Determine the (X, Y) coordinate at the center of the cell enclosing the given text.  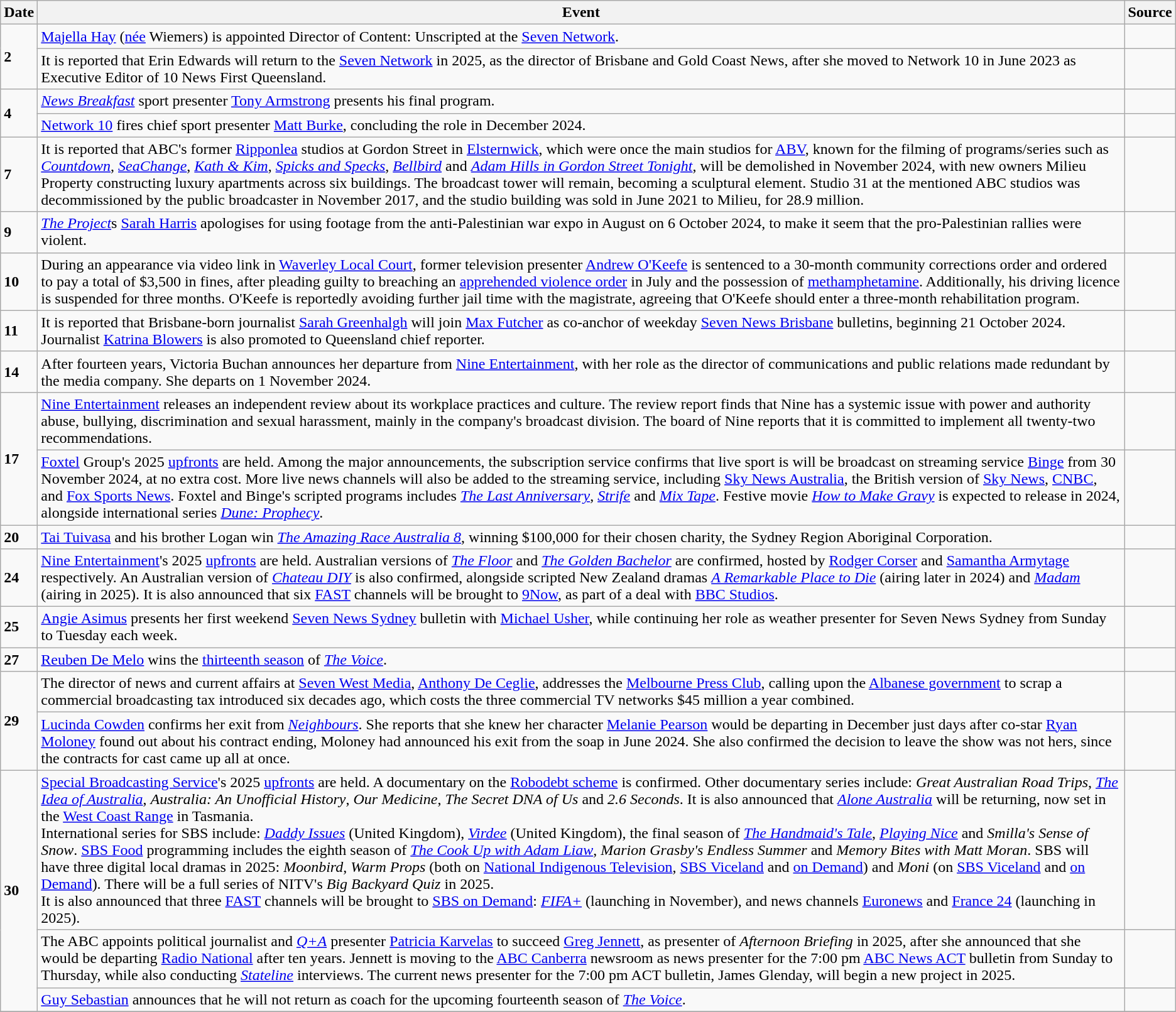
17 (19, 459)
11 (19, 330)
Date (19, 13)
20 (19, 537)
Event (581, 13)
30 (19, 891)
9 (19, 232)
News Breakfast sport presenter Tony Armstrong presents his final program. (581, 101)
10 (19, 281)
4 (19, 113)
14 (19, 372)
Majella Hay (née Wiemers) is appointed Director of Content: Unscripted at the Seven Network. (581, 36)
Source (1150, 13)
7 (19, 175)
24 (19, 578)
25 (19, 627)
Guy Sebastian announces that he will not return as coach for the upcoming fourteenth season of The Voice. (581, 999)
Network 10 fires chief sport presenter Matt Burke, concluding the role in December 2024. (581, 125)
27 (19, 660)
2 (19, 57)
29 (19, 721)
Reuben De Melo wins the thirteenth season of The Voice. (581, 660)
